Provide the [X, Y] coordinate of the cell's center where the given text is located.  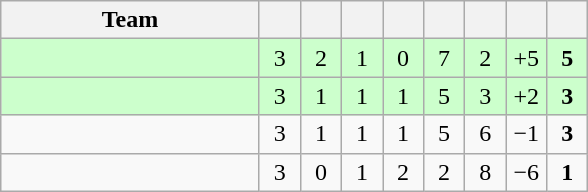
8 [486, 172]
−6 [526, 172]
7 [444, 58]
Team [130, 20]
6 [486, 134]
+5 [526, 58]
−1 [526, 134]
+2 [526, 96]
